Return the (X, Y) coordinate for the center point of the cell that contains the specified text.  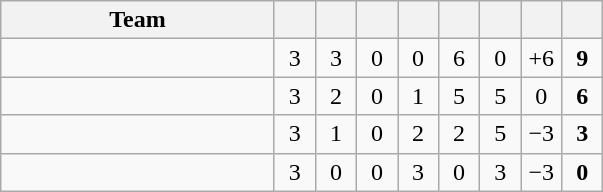
9 (582, 58)
+6 (542, 58)
Team (138, 20)
